Return the [x, y] coordinate for the center point of the cell that contains the specified text.  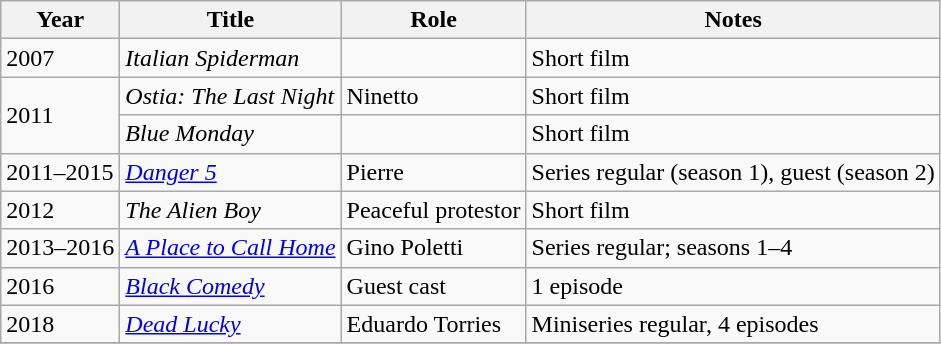
2012 [60, 210]
Danger 5 [230, 172]
Pierre [434, 172]
2007 [60, 58]
Year [60, 20]
2018 [60, 324]
2013–2016 [60, 248]
1 episode [733, 286]
Guest cast [434, 286]
Ninetto [434, 96]
Role [434, 20]
Ostia: The Last Night [230, 96]
Series regular; seasons 1–4 [733, 248]
Series regular (season 1), guest (season 2) [733, 172]
The Alien Boy [230, 210]
2016 [60, 286]
Title [230, 20]
Notes [733, 20]
Dead Lucky [230, 324]
Miniseries regular, 4 episodes [733, 324]
Blue Monday [230, 134]
2011–2015 [60, 172]
Eduardo Torries [434, 324]
2011 [60, 115]
Peaceful protestor [434, 210]
Black Comedy [230, 286]
A Place to Call Home [230, 248]
Italian Spiderman [230, 58]
Gino Poletti [434, 248]
